Search for the cell housing the specified text and yield its (X, Y) center coordinate. 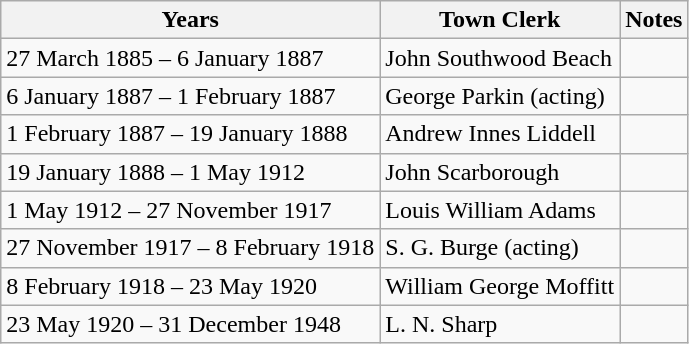
Years (190, 20)
Louis William Adams (500, 210)
6 January 1887 – 1 February 1887 (190, 96)
1 February 1887 – 19 January 1888 (190, 134)
John Southwood Beach (500, 58)
Town Clerk (500, 20)
27 March 1885 – 6 January 1887 (190, 58)
S. G. Burge (acting) (500, 248)
23 May 1920 – 31 December 1948 (190, 324)
1 May 1912 – 27 November 1917 (190, 210)
L. N. Sharp (500, 324)
Andrew Innes Liddell (500, 134)
8 February 1918 – 23 May 1920 (190, 286)
27 November 1917 – 8 February 1918 (190, 248)
John Scarborough (500, 172)
George Parkin (acting) (500, 96)
William George Moffitt (500, 286)
Notes (654, 20)
19 January 1888 – 1 May 1912 (190, 172)
